Output the (x, y) coordinate of the center of the cell containing the given text.  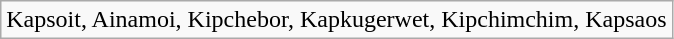
Kapsoit, Ainamoi, Kipchebor, Kapkugerwet, Kipchimchim, Kapsaos (336, 20)
